Return the (x, y) coordinate for the center point of the cell that contains the specified text.  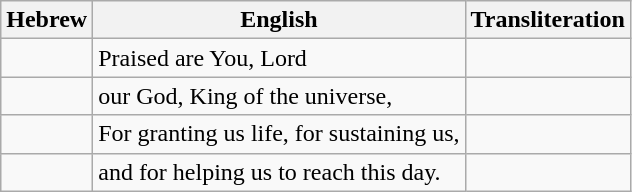
Transliteration (548, 20)
our God, King of the universe, (279, 96)
English (279, 20)
Praised are You, Lord (279, 58)
and for helping us to reach this day. (279, 172)
For granting us life, for sustaining us, (279, 134)
Hebrew (47, 20)
